Extract the [X, Y] coordinate from the center of the cell holding the provided text.  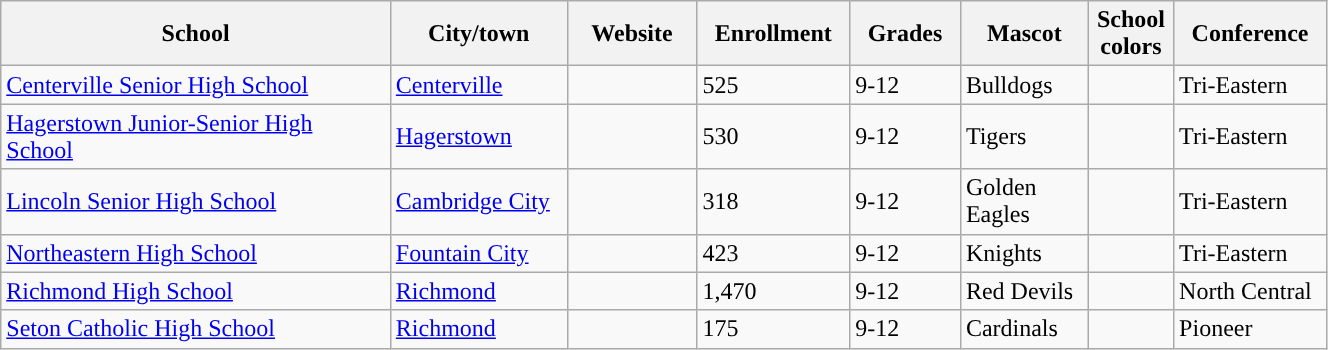
Northeastern High School [196, 253]
Red Devils [1024, 291]
School [196, 34]
Bulldogs [1024, 85]
School colors [1130, 34]
Seton Catholic High School [196, 329]
Grades [906, 34]
Golden Eagles [1024, 202]
Richmond High School [196, 291]
Centerville [478, 85]
Tigers [1024, 136]
Lincoln Senior High School [196, 202]
Website [632, 34]
Knights [1024, 253]
175 [774, 329]
Hagerstown Junior-Senior High School [196, 136]
Cardinals [1024, 329]
Mascot [1024, 34]
423 [774, 253]
North Central [1250, 291]
Conference [1250, 34]
Centerville Senior High School [196, 85]
525 [774, 85]
1,470 [774, 291]
Pioneer [1250, 329]
Enrollment [774, 34]
530 [774, 136]
Fountain City [478, 253]
318 [774, 202]
Hagerstown [478, 136]
Cambridge City [478, 202]
City/town [478, 34]
